Find where the given text appears and provide that cell's center as (X, Y) coordinate. 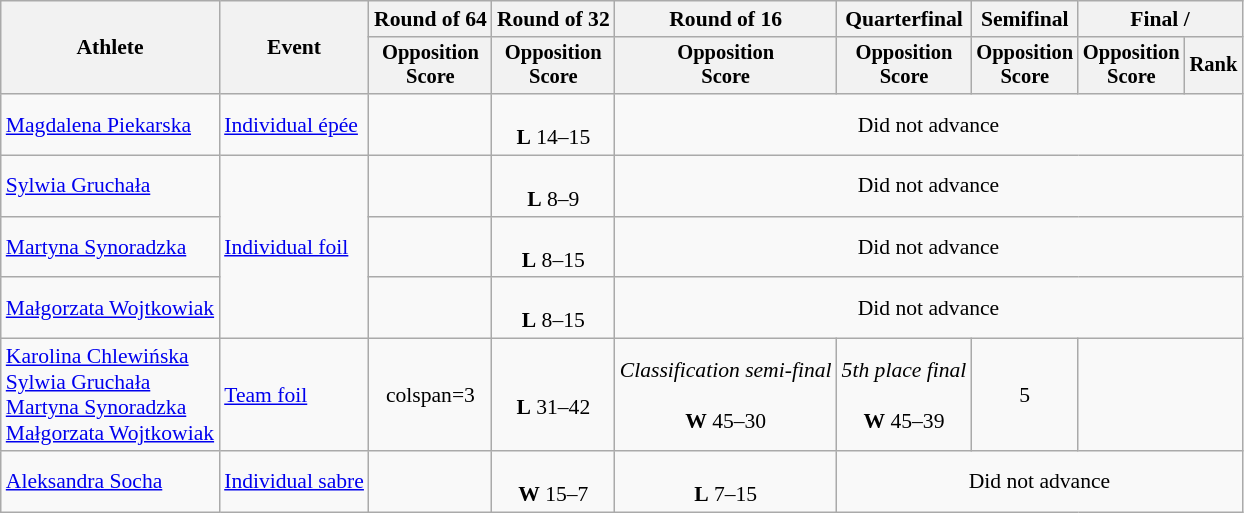
Individual sabre (294, 482)
Team foil (294, 395)
Round of 16 (726, 19)
Karolina ChlewińskaSylwia GruchałaMartyna SynoradzkaMałgorzata Wojtkowiak (110, 395)
Round of 32 (554, 19)
L 8–9 (554, 186)
5th place final W 45–39 (904, 395)
Individual épée (294, 124)
Rank (1214, 66)
colspan=3 (430, 395)
5 (1024, 395)
Semifinal (1024, 19)
Małgorzata Wojtkowiak (110, 308)
L 7–15 (726, 482)
Martyna Synoradzka (110, 248)
Final / (1160, 19)
Individual foil (294, 248)
Athlete (110, 48)
Quarterfinal (904, 19)
Classification semi-final W 45–30 (726, 395)
Sylwia Gruchała (110, 186)
Aleksandra Socha (110, 482)
Round of 64 (430, 19)
L 31–42 (554, 395)
L 14–15 (554, 124)
Event (294, 48)
Magdalena Piekarska (110, 124)
W 15–7 (554, 482)
